Provide the (X, Y) coordinate of the cell's center where the given text is located.  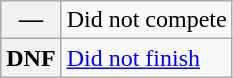
Did not finish (146, 58)
DNF (31, 58)
— (31, 20)
Did not compete (146, 20)
